Return the (X, Y) coordinate for the center point of the cell that contains the specified text.  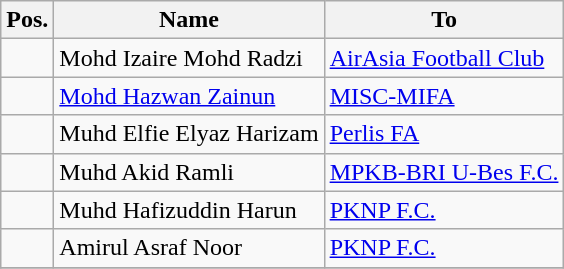
Name (189, 20)
MPKB-BRI U-Bes F.C. (444, 172)
MISC-MIFA (444, 96)
Mohd Izaire Mohd Radzi (189, 58)
AirAsia Football Club (444, 58)
Muhd Hafizuddin Harun (189, 210)
Mohd Hazwan Zainun (189, 96)
To (444, 20)
Amirul Asraf Noor (189, 248)
Muhd Akid Ramli (189, 172)
Muhd Elfie Elyaz Harizam (189, 134)
Perlis FA (444, 134)
Pos. (28, 20)
